Locate the cell with the specified text and output its (X, Y) center coordinate. 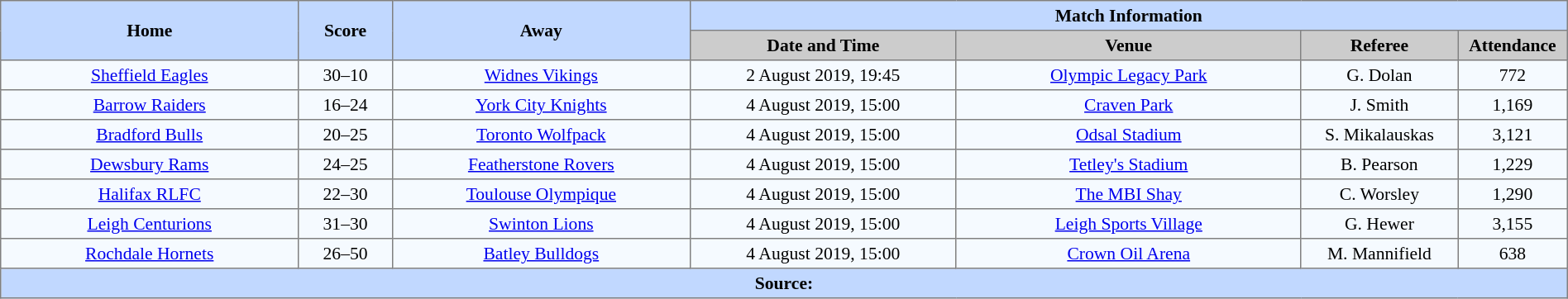
2 August 2019, 19:45 (823, 75)
26–50 (346, 254)
Halifax RLFC (150, 194)
30–10 (346, 75)
Score (346, 31)
B. Pearson (1379, 164)
Toronto Wolfpack (541, 135)
3,155 (1513, 224)
G. Hewer (1379, 224)
Rochdale Hornets (150, 254)
31–30 (346, 224)
Leigh Sports Village (1128, 224)
Dewsbury Rams (150, 164)
638 (1513, 254)
Swinton Lions (541, 224)
Olympic Legacy Park (1128, 75)
772 (1513, 75)
Away (541, 31)
Leigh Centurions (150, 224)
1,229 (1513, 164)
Venue (1128, 45)
Widnes Vikings (541, 75)
York City Knights (541, 105)
Odsal Stadium (1128, 135)
Crown Oil Arena (1128, 254)
J. Smith (1379, 105)
Attendance (1513, 45)
1,290 (1513, 194)
3,121 (1513, 135)
Tetley's Stadium (1128, 164)
M. Mannifield (1379, 254)
The MBI Shay (1128, 194)
Toulouse Olympique (541, 194)
22–30 (346, 194)
1,169 (1513, 105)
Barrow Raiders (150, 105)
Home (150, 31)
Featherstone Rovers (541, 164)
G. Dolan (1379, 75)
Source: (784, 283)
Referee (1379, 45)
Match Information (1128, 16)
S. Mikalauskas (1379, 135)
Date and Time (823, 45)
C. Worsley (1379, 194)
20–25 (346, 135)
Batley Bulldogs (541, 254)
24–25 (346, 164)
Craven Park (1128, 105)
16–24 (346, 105)
Sheffield Eagles (150, 75)
Bradford Bulls (150, 135)
